Search for the cell housing the specified text and yield its [X, Y] center coordinate. 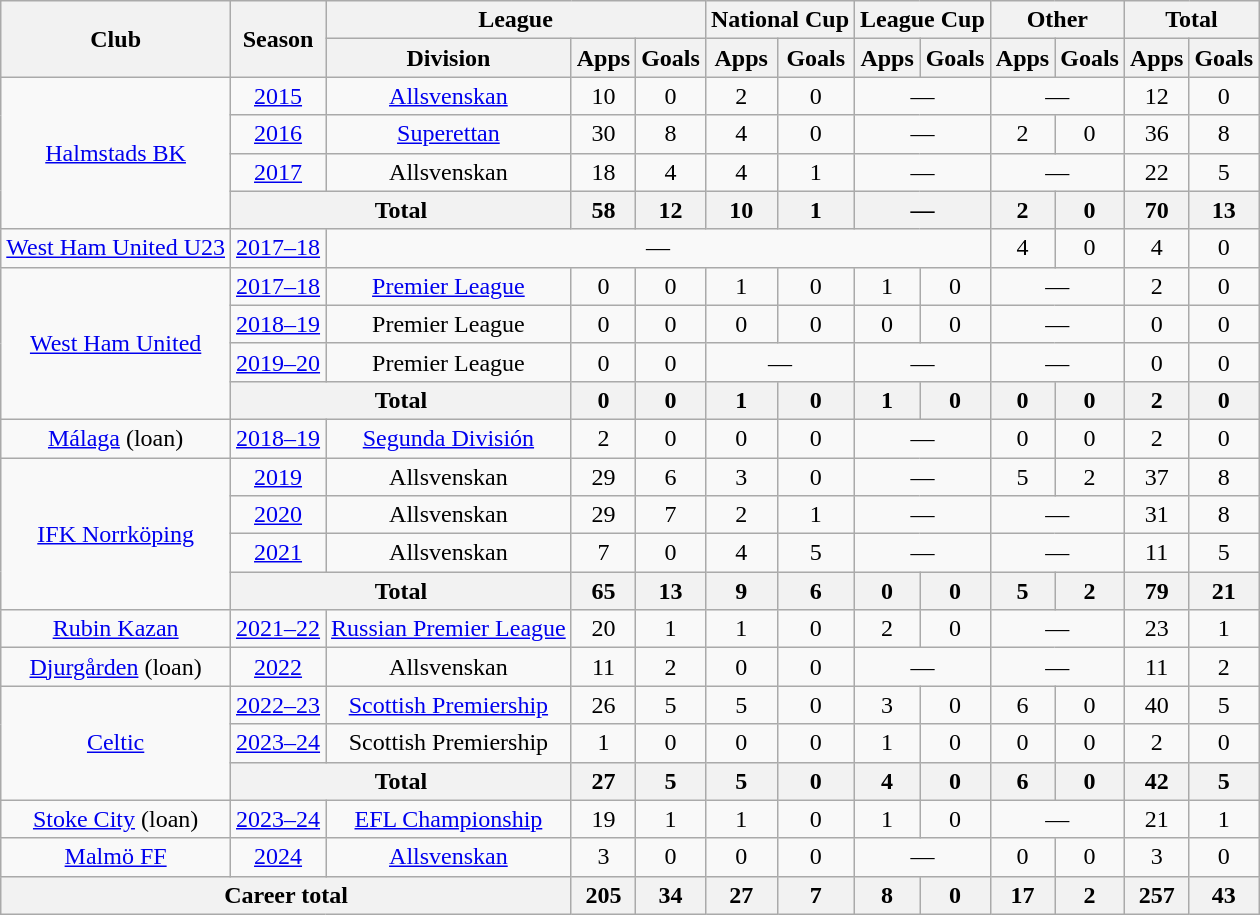
37 [1156, 477]
2020 [278, 515]
2024 [278, 857]
IFK Norrköping [116, 534]
Halmstads BK [116, 153]
2022–23 [278, 705]
Season [278, 39]
2021 [278, 553]
Malmö FF [116, 857]
26 [603, 705]
19 [603, 819]
2019 [278, 477]
30 [603, 134]
2017 [278, 172]
20 [603, 629]
Celtic [116, 743]
70 [1156, 210]
Club [116, 39]
EFL Championship [449, 819]
40 [1156, 705]
League Cup [923, 20]
2022 [278, 667]
205 [603, 895]
Djurgården (loan) [116, 667]
Division [449, 58]
65 [603, 591]
23 [1156, 629]
257 [1156, 895]
17 [1022, 895]
Stoke City (loan) [116, 819]
79 [1156, 591]
West Ham United [116, 343]
31 [1156, 515]
Rubin Kazan [116, 629]
2015 [278, 96]
22 [1156, 172]
Málaga (loan) [116, 438]
42 [1156, 781]
9 [741, 591]
36 [1156, 134]
2019–20 [278, 362]
43 [1224, 895]
2021–22 [278, 629]
League [516, 20]
58 [603, 210]
West Ham United U23 [116, 248]
Other [1057, 20]
18 [603, 172]
34 [671, 895]
Career total [286, 895]
2016 [278, 134]
National Cup [780, 20]
Superettan [449, 134]
Segunda División [449, 438]
Russian Premier League [449, 629]
